Search for the cell housing the specified text and yield its (X, Y) center coordinate. 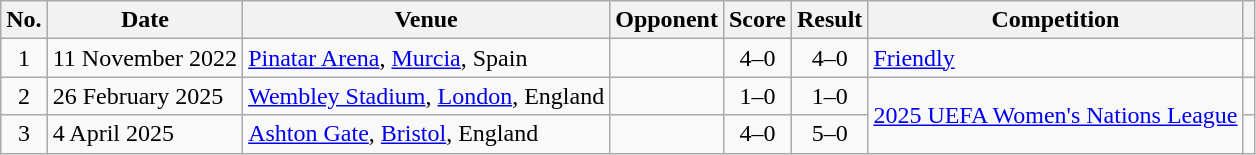
No. (24, 20)
Ashton Gate, Bristol, England (426, 134)
Score (757, 20)
Pinatar Arena, Murcia, Spain (426, 58)
11 November 2022 (144, 58)
4 April 2025 (144, 134)
2025 UEFA Women's Nations League (1056, 115)
2 (24, 96)
Venue (426, 20)
Date (144, 20)
Wembley Stadium, London, England (426, 96)
26 February 2025 (144, 96)
5–0 (829, 134)
Opponent (667, 20)
Result (829, 20)
Competition (1056, 20)
3 (24, 134)
1 (24, 58)
Friendly (1056, 58)
